Identify which cell holds the provided text, then report its [x, y] central coordinate. 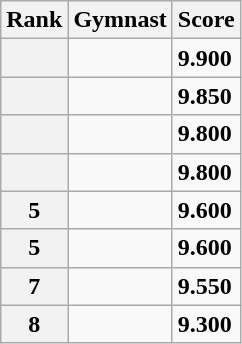
8 [34, 324]
Rank [34, 20]
7 [34, 286]
9.850 [206, 96]
9.300 [206, 324]
Gymnast [120, 20]
9.900 [206, 58]
Score [206, 20]
9.550 [206, 286]
